Pinpoint the cell where the given text exists, returning its [x, y] midpoint coordinate. 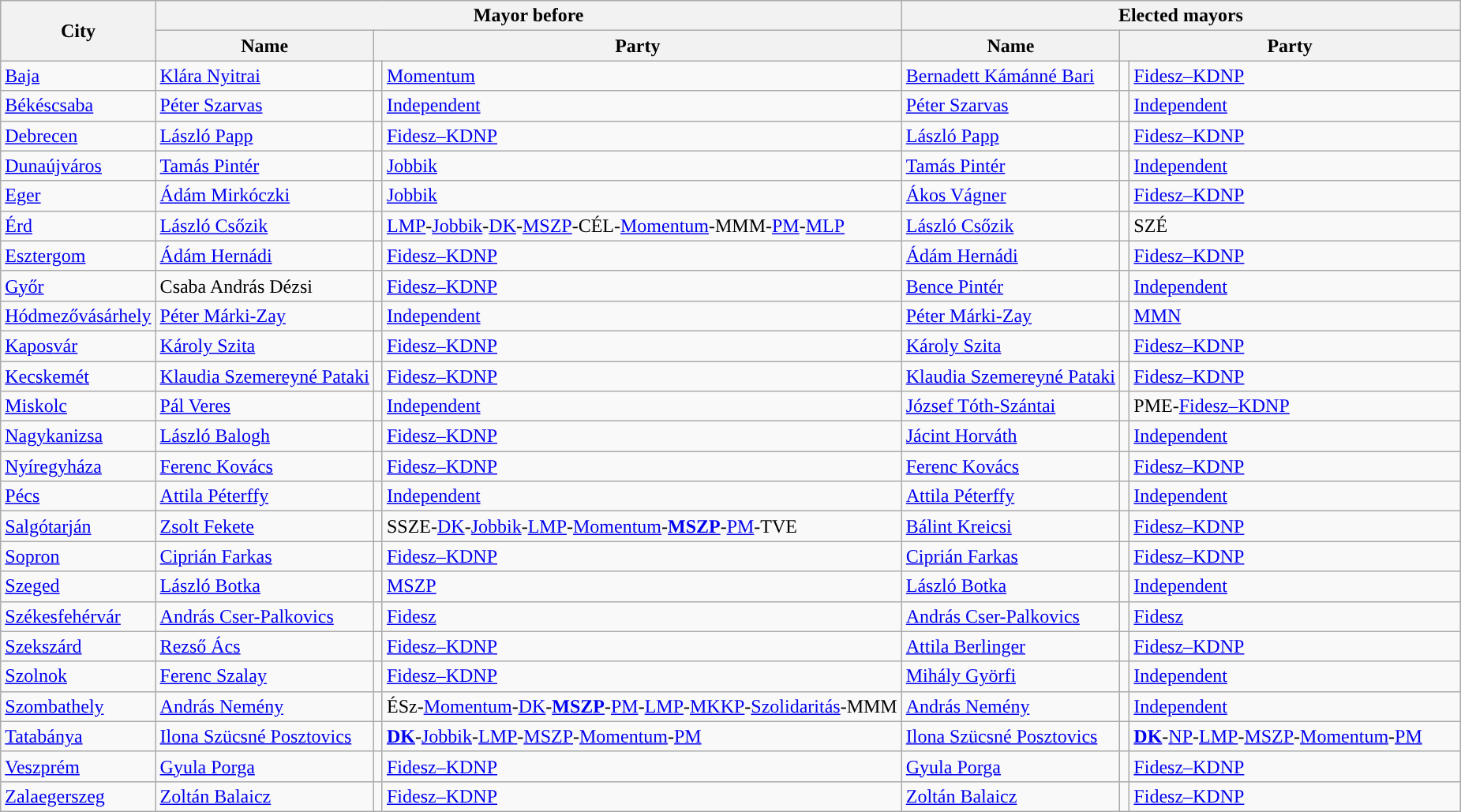
Mayor before [529, 16]
Rezső Ács [264, 646]
Elected mayors [1181, 16]
Ákos Vágner [1010, 196]
MMN [1294, 316]
Mihály Györfi [1010, 676]
Debrecen [78, 136]
SSZE-DK-Jobbik-LMP-Momentum-MSZP-PM-TVE [642, 526]
Csaba András Dézsi [264, 286]
Dunaújváros [78, 166]
Győr [78, 286]
Hódmezővásárhely [78, 316]
Zalaegerszeg [78, 796]
MSZP [642, 586]
ÉSz-Momentum-DK-MSZP-PM-LMP-MKKP-Szolidaritás-MMM [642, 706]
Szekszárd [78, 646]
SZÉ [1294, 226]
Nyíregyháza [78, 466]
Ferenc Szalay [264, 676]
Pál Veres [264, 406]
Salgótarján [78, 526]
Szombathely [78, 706]
Attila Berlinger [1010, 646]
Eger [78, 196]
Zsolt Fekete [264, 526]
Szeged [78, 586]
László Balogh [264, 436]
DK-Jobbik-LMP-MSZP-Momentum-PM [642, 736]
City [78, 31]
Miskolc [78, 406]
Sopron [78, 556]
Momentum [642, 76]
Nagykanizsa [78, 436]
PME-Fidesz–KDNP [1294, 406]
Pécs [78, 496]
Esztergom [78, 256]
Békéscsaba [78, 106]
LMP-Jobbik-DK-MSZP-CÉL-Momentum-MMM-PM-MLP [642, 226]
Érd [78, 226]
Bálint Kreicsi [1010, 526]
Veszprém [78, 766]
DK-NP-LMP-MSZP-Momentum-PM [1294, 736]
Bernadett Kámánné Bari [1010, 76]
József Tóth-Szántai [1010, 406]
Székesfehérvár [78, 616]
Kaposvár [78, 346]
Baja [78, 76]
Klára Nyitrai [264, 76]
Kecskemét [78, 376]
Ádám Mirkóczki [264, 196]
Szolnok [78, 676]
Bence Pintér [1010, 286]
Tatabánya [78, 736]
Jácint Horváth [1010, 436]
